Detect which cell encompasses the target text, then output its [x, y] center coordinate. 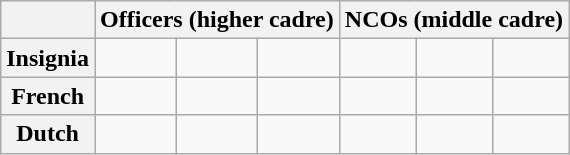
Dutch [48, 134]
NCOs (middle cadre) [454, 20]
French [48, 96]
Officers (higher cadre) [218, 20]
Insignia [48, 58]
